Determine the (X, Y) coordinate at the center of the cell enclosing the given text.  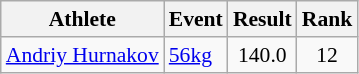
Rank (328, 19)
Andriy Hurnakov (82, 55)
140.0 (262, 55)
Event (196, 19)
56kg (196, 55)
Result (262, 19)
Athlete (82, 19)
12 (328, 55)
